For the text-containing cell, return its midpoint in (X, Y) coordinate format. 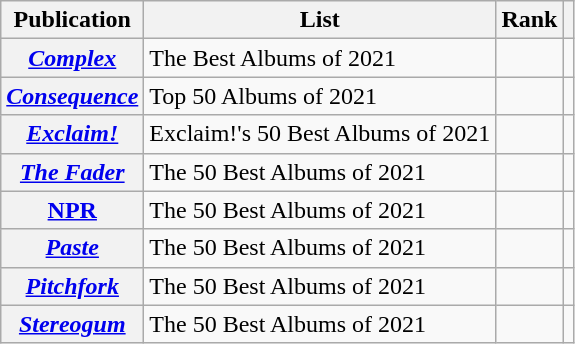
Publication (72, 20)
Stereogum (72, 324)
Paste (72, 248)
Complex (72, 58)
Rank (530, 20)
The Best Albums of 2021 (320, 58)
Consequence (72, 96)
Exclaim!'s 50 Best Albums of 2021 (320, 134)
Exclaim! (72, 134)
Top 50 Albums of 2021 (320, 96)
List (320, 20)
NPR (72, 210)
The Fader (72, 172)
Pitchfork (72, 286)
